For the text-containing cell, return its midpoint in (x, y) coordinate format. 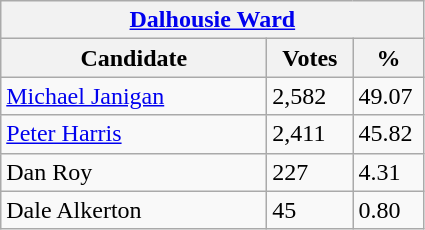
Votes (310, 58)
Candidate (134, 58)
45 (310, 210)
0.80 (388, 210)
% (388, 58)
Dan Roy (134, 172)
Dalhousie Ward (212, 20)
Dale Alkerton (134, 210)
49.07 (388, 96)
Michael Janigan (134, 96)
45.82 (388, 134)
227 (310, 172)
4.31 (388, 172)
2,582 (310, 96)
Peter Harris (134, 134)
2,411 (310, 134)
